Return the [x, y] coordinate for the center point of the cell that contains the specified text.  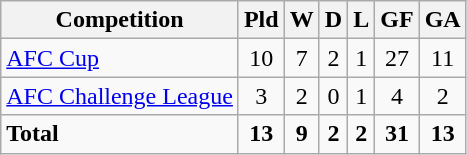
Pld [261, 20]
AFC Cup [120, 58]
3 [261, 96]
Total [120, 134]
AFC Challenge League [120, 96]
GF [397, 20]
31 [397, 134]
11 [442, 58]
Competition [120, 20]
GA [442, 20]
9 [302, 134]
L [362, 20]
0 [333, 96]
10 [261, 58]
4 [397, 96]
27 [397, 58]
D [333, 20]
W [302, 20]
7 [302, 58]
